Pinpoint the cell where the given text exists, returning its [x, y] midpoint coordinate. 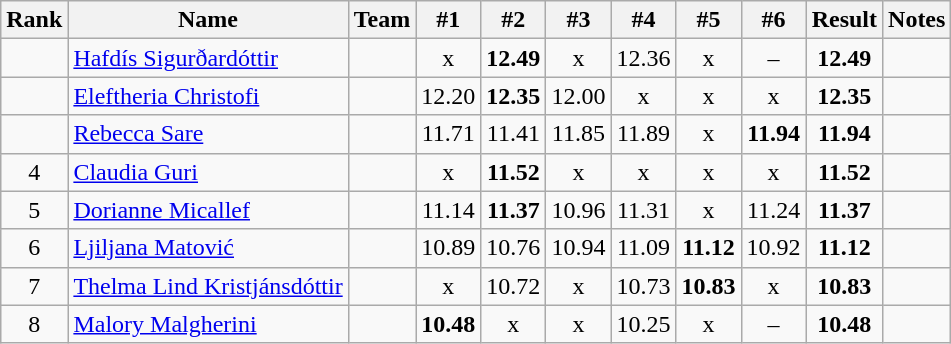
12.36 [644, 58]
Name [208, 20]
10.89 [448, 248]
11.14 [448, 210]
Malory Malgherini [208, 324]
#6 [774, 20]
12.00 [578, 96]
Team [382, 20]
Rank [34, 20]
10.94 [578, 248]
11.31 [644, 210]
10.92 [774, 248]
6 [34, 248]
7 [34, 286]
#2 [514, 20]
#5 [708, 20]
10.25 [644, 324]
Hafdís Sigurðardóttir [208, 58]
Eleftheria Christofi [208, 96]
#3 [578, 20]
5 [34, 210]
Thelma Lind Kristjánsdóttir [208, 286]
11.89 [644, 134]
Result [844, 20]
Rebecca Sare [208, 134]
10.73 [644, 286]
8 [34, 324]
11.85 [578, 134]
Dorianne Micallef [208, 210]
11.24 [774, 210]
Notes [917, 20]
Claudia Guri [208, 172]
11.41 [514, 134]
11.09 [644, 248]
10.72 [514, 286]
12.20 [448, 96]
#4 [644, 20]
11.71 [448, 134]
4 [34, 172]
#1 [448, 20]
10.76 [514, 248]
10.96 [578, 210]
Ljiljana Matović [208, 248]
